Locate the cell with the specified text and output its (X, Y) center coordinate. 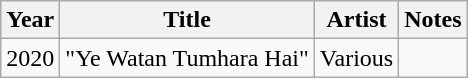
Various (356, 58)
2020 (30, 58)
Title (188, 20)
Notes (433, 20)
Artist (356, 20)
Year (30, 20)
"Ye Watan Tumhara Hai" (188, 58)
